Detect which cell encompasses the target text, then output its [X, Y] center coordinate. 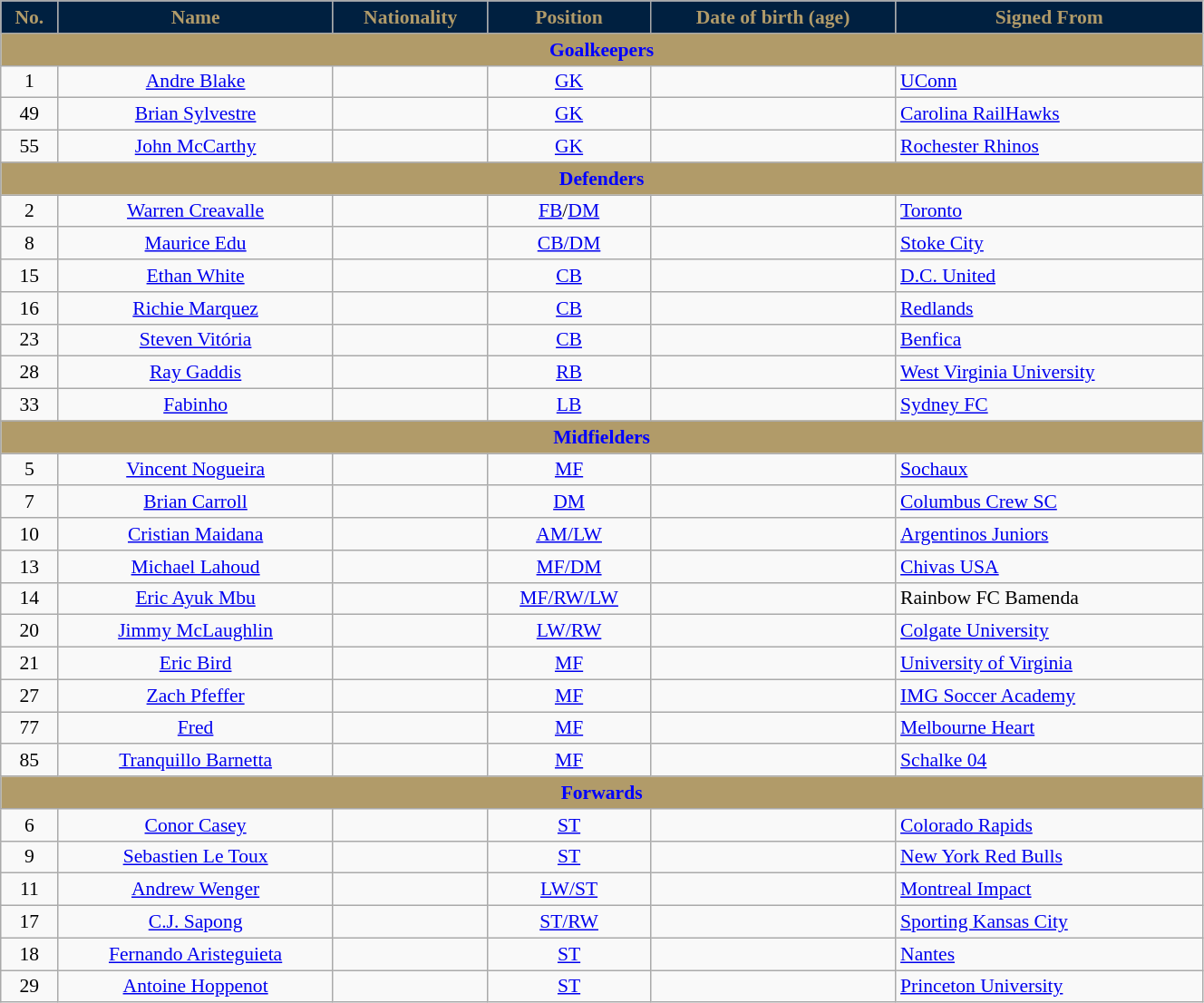
85 [29, 761]
16 [29, 308]
Steven Vitória [196, 340]
Andrew Wenger [196, 890]
Argentinos Juniors [1049, 534]
Fabinho [196, 405]
Toronto [1049, 211]
Sporting Kansas City [1049, 922]
John McCarthy [196, 147]
Brian Carroll [196, 502]
DM [569, 502]
Eric Ayuk Mbu [196, 599]
Benfica [1049, 340]
D.C. United [1049, 276]
Michael Lahoud [196, 567]
27 [29, 696]
Zach Pfeffer [196, 696]
23 [29, 340]
West Virginia University [1049, 373]
Maurice Edu [196, 244]
University of Virginia [1049, 664]
Warren Creavalle [196, 211]
29 [29, 987]
Defenders [602, 179]
Nantes [1049, 954]
MF/DM [569, 567]
Fred [196, 728]
Brian Sylvestre [196, 114]
RB [569, 373]
IMG Soccer Academy [1049, 696]
Vincent Nogueira [196, 470]
13 [29, 567]
28 [29, 373]
55 [29, 147]
New York Red Bulls [1049, 857]
Princeton University [1049, 987]
21 [29, 664]
Schalke 04 [1049, 761]
Rainbow FC Bamenda [1049, 599]
Fernando Aristeguieta [196, 954]
MF/RW/LW [569, 599]
10 [29, 534]
Date of birth (age) [772, 17]
Melbourne Heart [1049, 728]
CB/DM [569, 244]
AM/LW [569, 534]
Eric Bird [196, 664]
11 [29, 890]
Ray Gaddis [196, 373]
Position [569, 17]
20 [29, 631]
Carolina RailHawks [1049, 114]
Antoine Hoppenot [196, 987]
17 [29, 922]
LB [569, 405]
Montreal Impact [1049, 890]
77 [29, 728]
Nationality [410, 17]
Redlands [1049, 308]
UConn [1049, 82]
Conor Casey [196, 825]
9 [29, 857]
6 [29, 825]
No. [29, 17]
Sydney FC [1049, 405]
Chivas USA [1049, 567]
49 [29, 114]
Richie Marquez [196, 308]
FB/DM [569, 211]
2 [29, 211]
Midfielders [602, 437]
Name [196, 17]
Colgate University [1049, 631]
7 [29, 502]
15 [29, 276]
Jimmy McLaughlin [196, 631]
18 [29, 954]
Sochaux [1049, 470]
LW/RW [569, 631]
Goalkeepers [602, 50]
ST/RW [569, 922]
Ethan White [196, 276]
LW/ST [569, 890]
33 [29, 405]
Columbus Crew SC [1049, 502]
Andre Blake [196, 82]
Tranquillo Barnetta [196, 761]
C.J. Sapong [196, 922]
Sebastien Le Toux [196, 857]
8 [29, 244]
Signed From [1049, 17]
Stoke City [1049, 244]
Colorado Rapids [1049, 825]
Rochester Rhinos [1049, 147]
5 [29, 470]
Cristian Maidana [196, 534]
14 [29, 599]
Forwards [602, 793]
1 [29, 82]
